For the text-containing cell, return its midpoint in [X, Y] coordinate format. 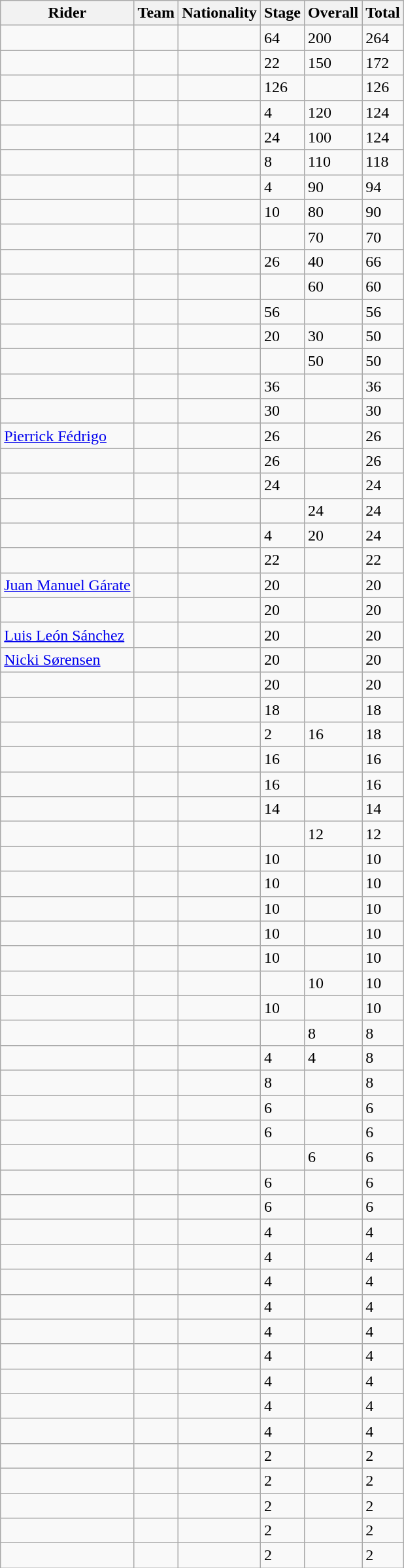
64 [282, 38]
40 [333, 261]
Rider [67, 13]
Total [383, 13]
66 [383, 261]
80 [333, 212]
94 [383, 187]
118 [383, 162]
150 [333, 63]
Nationality [220, 13]
Stage [282, 13]
Luis León Sánchez [67, 635]
172 [383, 63]
Overall [333, 13]
110 [333, 162]
Nicki Sørensen [67, 659]
100 [333, 137]
120 [333, 112]
264 [383, 38]
Team [156, 13]
Juan Manuel Gárate [67, 585]
200 [333, 38]
Pierrick Fédrigo [67, 436]
